Return [x, y] of the center of cell containing provided text 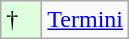
† [22, 20]
Termini [86, 20]
